Return (x, y) of the center of cell containing provided text 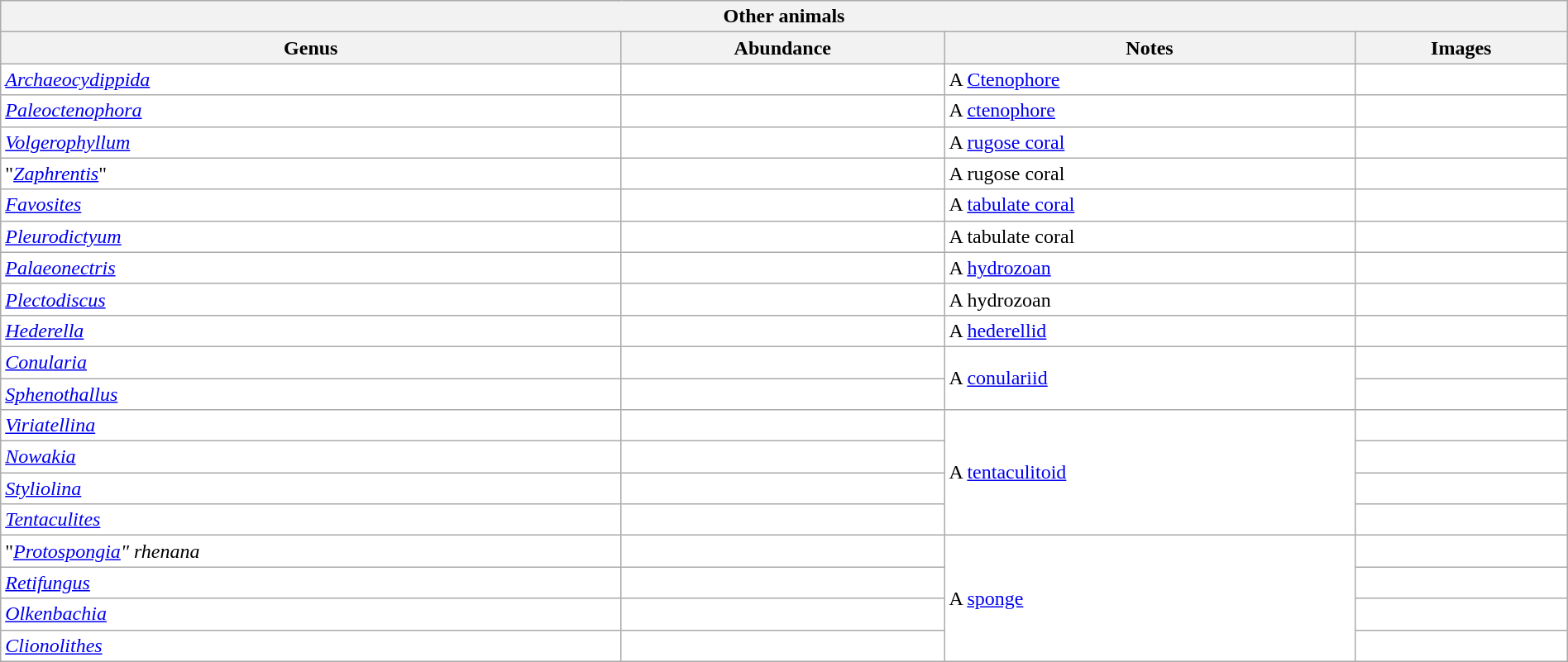
Sphenothallus (311, 394)
Notes (1150, 48)
Images (1460, 48)
A Ctenophore (1150, 79)
Favosites (311, 205)
Styliolina (311, 488)
Other animals (784, 17)
"Protospongia" rhenana (311, 551)
Paleoctenophora (311, 111)
Plectodiscus (311, 299)
Palaeonectris (311, 268)
Olkenbachia (311, 614)
A tentaculitoid (1150, 473)
Retifungus (311, 583)
Tentaculites (311, 520)
Pleurodictyum (311, 236)
Archaeocydippida (311, 79)
A hederellid (1150, 331)
Hederella (311, 331)
"Zaphrentis" (311, 174)
A conulariid (1150, 378)
A ctenophore (1150, 111)
Volgerophyllum (311, 142)
Viriatellina (311, 426)
Abundance (782, 48)
Genus (311, 48)
A sponge (1150, 598)
Conularia (311, 362)
Nowakia (311, 457)
Clionolithes (311, 645)
